Detect which cell encompasses the target text, then output its (x, y) center coordinate. 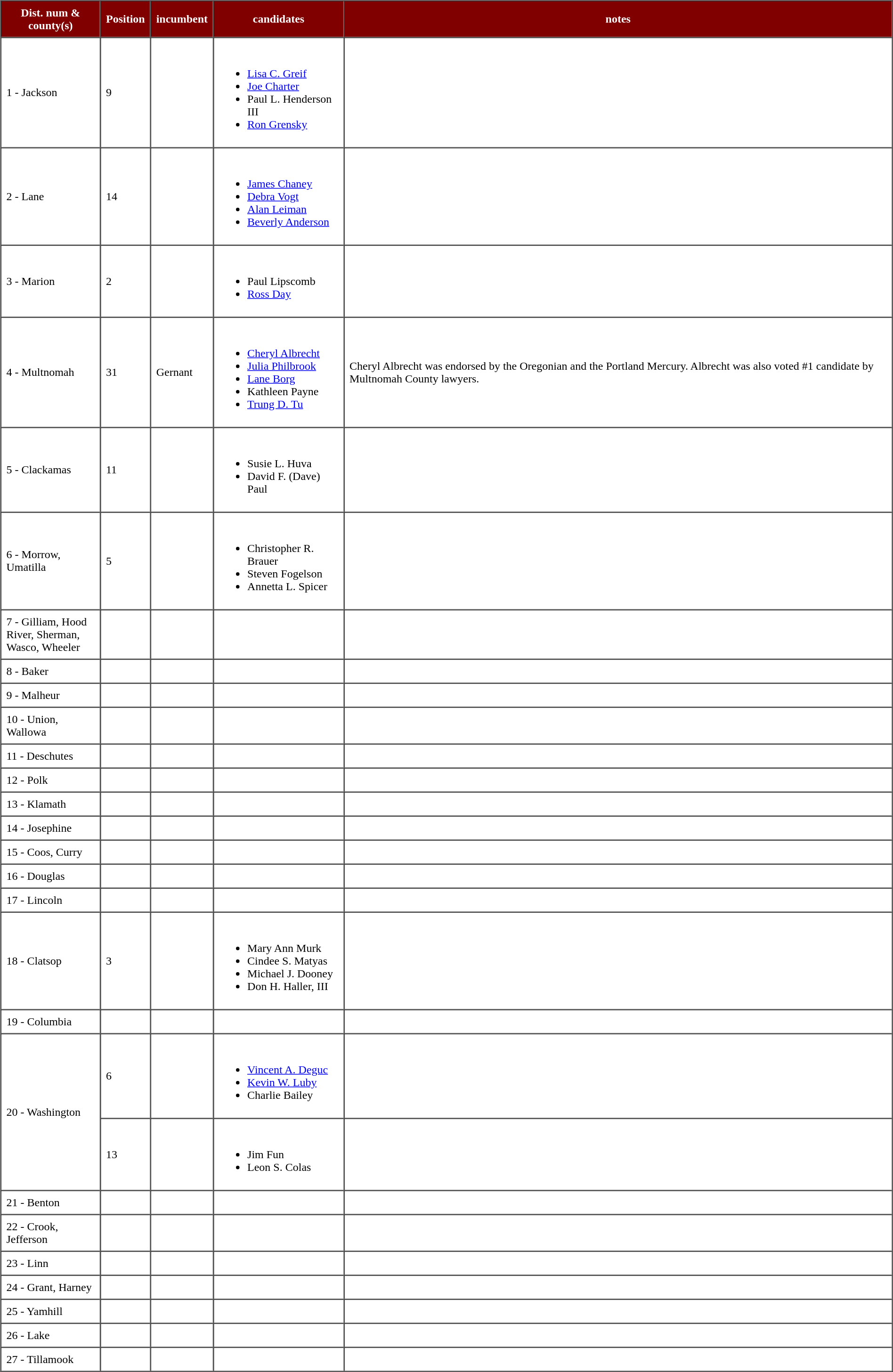
26 - Lake (51, 1336)
11 (125, 470)
Susie L. HuvaDavid F. (Dave) Paul (279, 470)
18 - Clatsop (51, 961)
Cheryl Albrecht was endorsed by the Oregonian and the Portland Mercury. Albrecht was also voted #1 candidate by Multnomah County lawyers. (618, 373)
Vincent A. DegucKevin W. LubyCharlie Bailey (279, 1076)
10 - Union, Wallowa (51, 726)
2 (125, 281)
8 - Baker (51, 672)
9 (125, 93)
incumbent (182, 19)
7 - Gilliam, Hood River, Sherman, Wasco, Wheeler (51, 634)
1 - Jackson (51, 93)
Lisa C. GreifJoe CharterPaul L. Henderson IIIRon Grensky (279, 93)
candidates (279, 19)
6 (125, 1076)
Mary Ann MurkCindee S. MatyasMichael J. DooneyDon H. Haller, III (279, 961)
6 - Morrow, Umatilla (51, 561)
14 (125, 197)
12 - Polk (51, 780)
13 (125, 1154)
3 - Marion (51, 281)
James ChaneyDebra VogtAlan LeimanBeverly Anderson (279, 197)
27 - Tillamook (51, 1359)
Paul LipscombRoss Day (279, 281)
25 - Yamhill (51, 1311)
Christopher R. BrauerSteven FogelsonAnnetta L. Spicer (279, 561)
23 - Linn (51, 1263)
13 - Klamath (51, 804)
19 - Columbia (51, 1022)
22 - Crook, Jefferson (51, 1233)
Gernant (182, 373)
11 - Deschutes (51, 756)
4 - Multnomah (51, 373)
16 - Douglas (51, 876)
24 - Grant, Harney (51, 1288)
Dist. num & county(s) (51, 19)
5 - Clackamas (51, 470)
Cheryl AlbrechtJulia PhilbrookLane BorgKathleen PayneTrung D. Tu (279, 373)
3 (125, 961)
5 (125, 561)
notes (618, 19)
17 - Lincoln (51, 901)
31 (125, 373)
Position (125, 19)
21 - Benton (51, 1203)
20 - Washington (51, 1112)
15 - Coos, Curry (51, 852)
2 - Lane (51, 197)
14 - Josephine (51, 828)
9 - Malheur (51, 695)
Jim FunLeon S. Colas (279, 1154)
